Identify which cell holds the provided text, then report its (x, y) central coordinate. 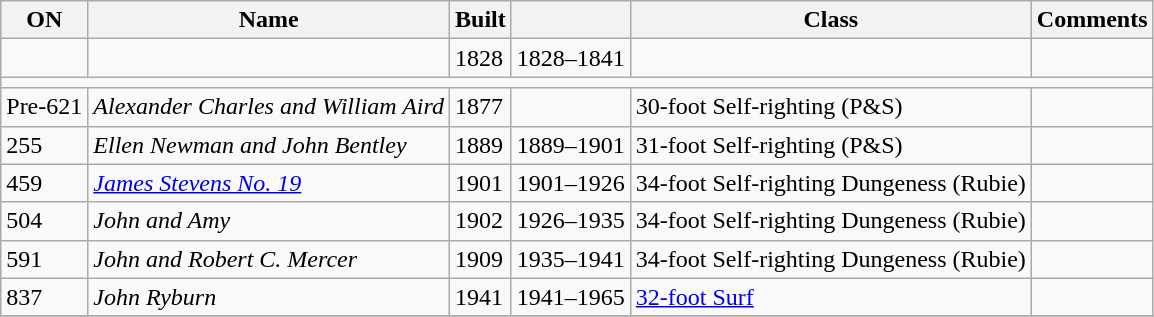
John and Amy (269, 221)
Ellen Newman and John Bentley (269, 145)
1902 (481, 221)
1909 (481, 259)
John Ryburn (269, 297)
255 (44, 145)
1901 (481, 183)
James Stevens No. 19 (269, 183)
1828 (481, 58)
Comments (1092, 20)
1926–1935 (570, 221)
John and Robert C. Mercer (269, 259)
1828–1841 (570, 58)
31-foot Self-righting (P&S) (830, 145)
Class (830, 20)
1889 (481, 145)
504 (44, 221)
Built (481, 20)
459 (44, 183)
1877 (481, 107)
Name (269, 20)
1941–1965 (570, 297)
837 (44, 297)
1889–1901 (570, 145)
1901–1926 (570, 183)
Alexander Charles and William Aird (269, 107)
32-foot Surf (830, 297)
1941 (481, 297)
1935–1941 (570, 259)
30-foot Self-righting (P&S) (830, 107)
591 (44, 259)
ON (44, 20)
Pre-621 (44, 107)
